Identify which cell holds the provided text, then report its [x, y] central coordinate. 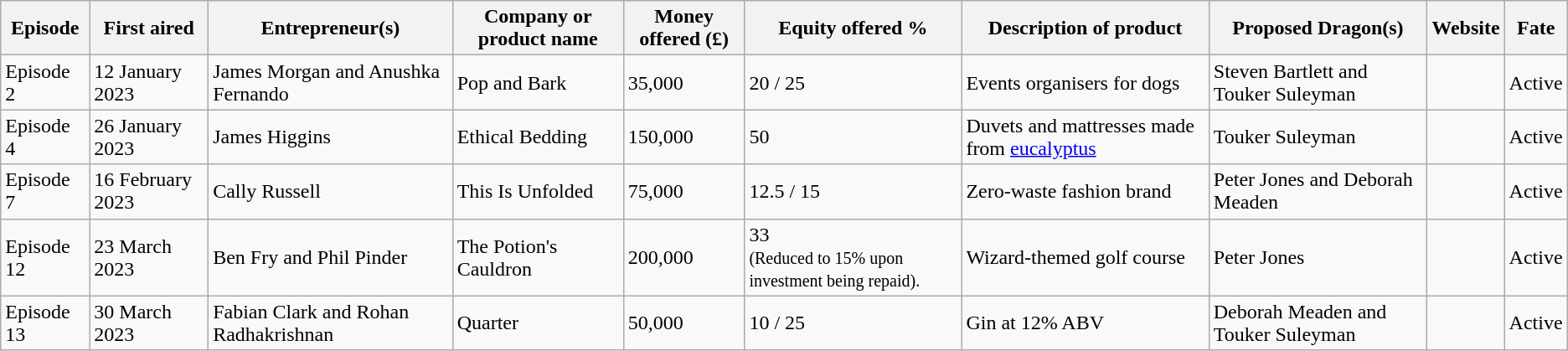
30 March 2023 [149, 323]
10 / 25 [853, 323]
12.5 / 15 [853, 191]
The Potion's Cauldron [538, 257]
23 March 2023 [149, 257]
Entrepreneur(s) [330, 28]
Pop and Bark [538, 82]
Peter Jones and Deborah Meaden [1318, 191]
Peter Jones [1318, 257]
Equity offered % [853, 28]
Events organisers for dogs [1086, 82]
50 [853, 137]
Cally Russell [330, 191]
Episode 2 [45, 82]
12 January 2023 [149, 82]
Description of product [1086, 28]
Money offered (£) [683, 28]
This Is Unfolded [538, 191]
Episode 4 [45, 137]
Ben Fry and Phil Pinder [330, 257]
Proposed Dragon(s) [1318, 28]
Wizard-themed golf course [1086, 257]
33 (Reduced to 15% upon investment being repaid). [853, 257]
20 / 25 [853, 82]
Fabian Clark and Rohan Radhakrishnan [330, 323]
Quarter [538, 323]
Website [1466, 28]
50,000 [683, 323]
James Higgins [330, 137]
Deborah Meaden and Touker Suleyman [1318, 323]
Episode 12 [45, 257]
16 February 2023 [149, 191]
Zero-waste fashion brand [1086, 191]
150,000 [683, 137]
Gin at 12% ABV [1086, 323]
Episode [45, 28]
Touker Suleyman [1318, 137]
Company or product name [538, 28]
75,000 [683, 191]
26 January 2023 [149, 137]
200,000 [683, 257]
Duvets and mattresses made from eucalyptus [1086, 137]
35,000 [683, 82]
Episode 13 [45, 323]
Steven Bartlett and Touker Suleyman [1318, 82]
First aired [149, 28]
Episode 7 [45, 191]
James Morgan and Anushka Fernando [330, 82]
Ethical Bedding [538, 137]
Fate [1536, 28]
